From the cell containing the given text, extract its center point as (X, Y) coordinate. 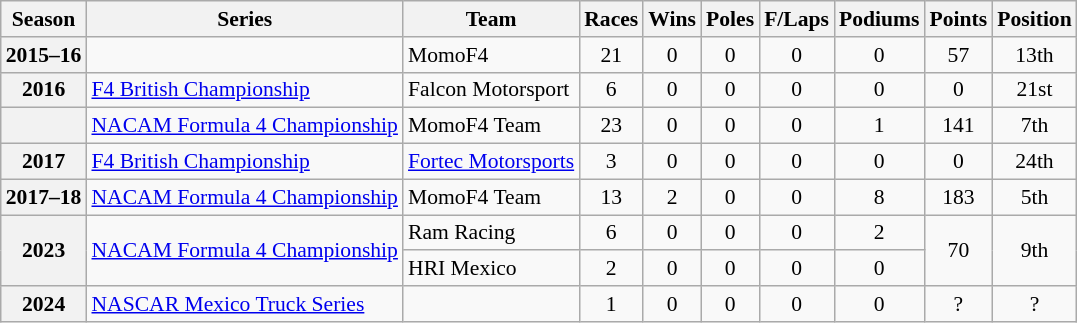
70 (959, 250)
3 (611, 162)
F/Laps (796, 19)
57 (959, 55)
24th (1034, 162)
2024 (44, 304)
HRI Mexico (491, 269)
23 (611, 126)
Position (1034, 19)
Falcon Motorsport (491, 90)
2015–16 (44, 55)
Points (959, 19)
183 (959, 197)
NASCAR Mexico Truck Series (244, 304)
21 (611, 55)
Poles (730, 19)
2017–18 (44, 197)
Fortec Motorsports (491, 162)
MomoF4 (491, 55)
2017 (44, 162)
9th (1034, 250)
5th (1034, 197)
Season (44, 19)
13th (1034, 55)
Podiums (880, 19)
8 (880, 197)
21st (1034, 90)
7th (1034, 126)
141 (959, 126)
13 (611, 197)
Races (611, 19)
Wins (672, 19)
Series (244, 19)
2016 (44, 90)
Team (491, 19)
2023 (44, 250)
Ram Racing (491, 233)
